Find where the given text appears and provide that cell's center as [x, y] coordinate. 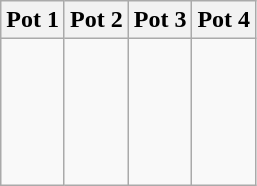
Pot 2 [96, 20]
Pot 3 [160, 20]
Pot 4 [224, 20]
Pot 1 [33, 20]
